Detect which cell encompasses the target text, then output its [X, Y] center coordinate. 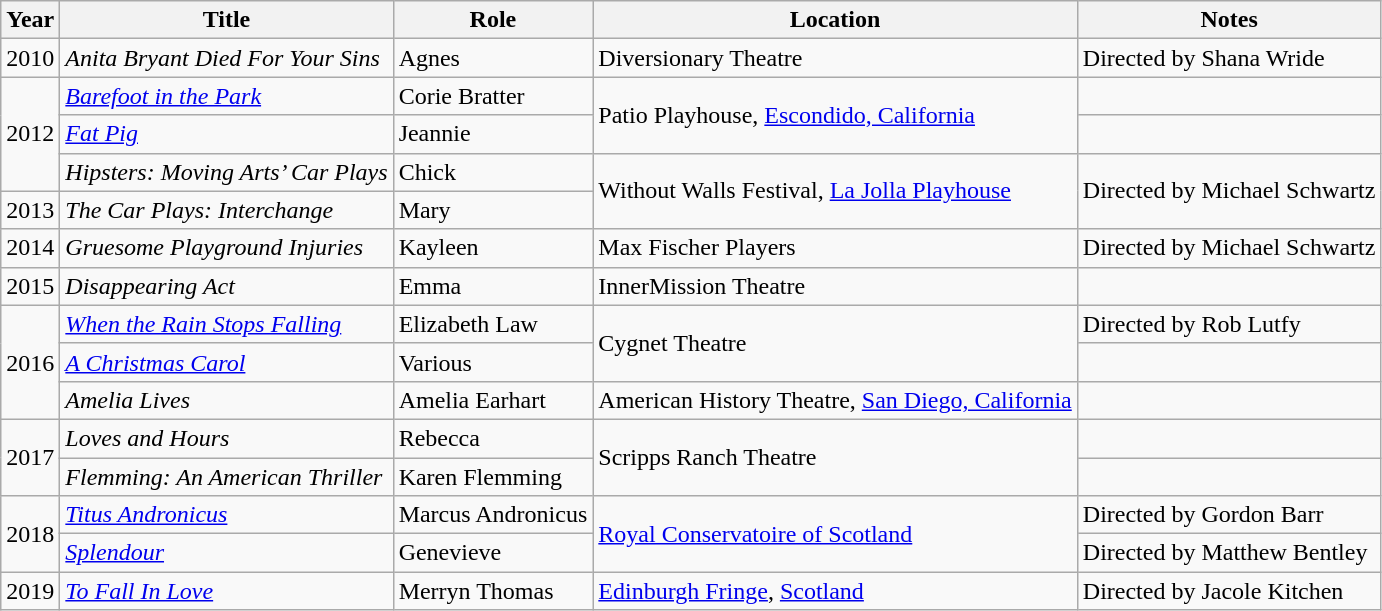
Loves and Hours [226, 438]
Elizabeth Law [493, 324]
Year [30, 20]
Genevieve [493, 553]
2010 [30, 58]
A Christmas Carol [226, 362]
2013 [30, 210]
Patio Playhouse, Escondido, California [835, 115]
2017 [30, 457]
To Fall In Love [226, 591]
Diversionary Theatre [835, 58]
Jeannie [493, 134]
When the Rain Stops Falling [226, 324]
Flemming: An American Thriller [226, 477]
Mary [493, 210]
Hipsters: Moving Arts’ Car Plays [226, 172]
2018 [30, 534]
The Car Plays: Interchange [226, 210]
Role [493, 20]
2015 [30, 286]
Directed by Jacole Kitchen [1229, 591]
Without Walls Festival, La Jolla Playhouse [835, 191]
Directed by Shana Wride [1229, 58]
Splendour [226, 553]
Rebecca [493, 438]
Scripps Ranch Theatre [835, 457]
2012 [30, 134]
Chick [493, 172]
2016 [30, 362]
Fat Pig [226, 134]
Various [493, 362]
Amelia Earhart [493, 400]
Kayleen [493, 248]
2014 [30, 248]
Merryn Thomas [493, 591]
Royal Conservatoire of Scotland [835, 534]
Corie Bratter [493, 96]
Directed by Matthew Bentley [1229, 553]
Max Fischer Players [835, 248]
2019 [30, 591]
Agnes [493, 58]
Emma [493, 286]
Location [835, 20]
Barefoot in the Park [226, 96]
Karen Flemming [493, 477]
Cygnet Theatre [835, 343]
Disappearing Act [226, 286]
Edinburgh Fringe, Scotland [835, 591]
American History Theatre, San Diego, California [835, 400]
Gruesome Playground Injuries [226, 248]
Anita Bryant Died For Your Sins [226, 58]
Directed by Rob Lutfy [1229, 324]
InnerMission Theatre [835, 286]
Marcus Andronicus [493, 515]
Directed by Gordon Barr [1229, 515]
Titus Andronicus [226, 515]
Notes [1229, 20]
Title [226, 20]
Amelia Lives [226, 400]
